Extract the (X, Y) coordinate from the center of the cell holding the provided text.  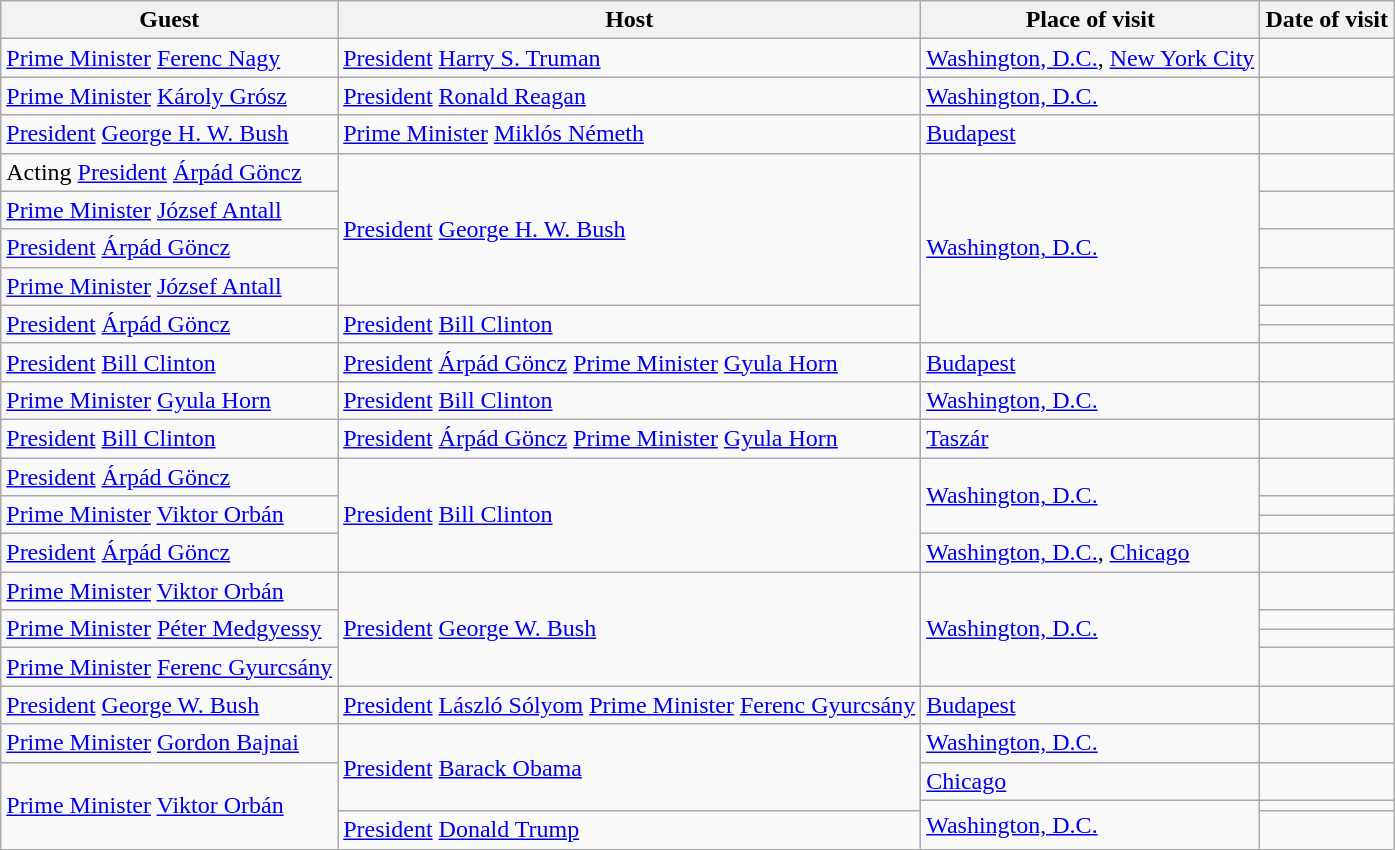
Host (630, 20)
Washington, D.C., New York City (1090, 58)
Prime Minister Gordon Bajnai (170, 743)
Prime Minister Gyula Horn (170, 400)
Acting President Árpád Göncz (170, 172)
President Barack Obama (630, 768)
Date of visit (1327, 20)
Chicago (1090, 781)
Prime Minister Ferenc Nagy (170, 58)
President Ronald Reagan (630, 96)
Prime Minister Ferenc Gyurcsány (170, 667)
President Donald Trump (630, 830)
Taszár (1090, 438)
President Harry S. Truman (630, 58)
Washington, D.C., Chicago (1090, 553)
Place of visit (1090, 20)
Prime Minister Károly Grósz (170, 96)
Prime Minister Péter Medgyessy (170, 629)
Guest (170, 20)
Prime Minister Miklós Németh (630, 134)
President László Sólyom Prime Minister Ferenc Gyurcsány (630, 705)
